Identify which cell holds the provided text, then report its (x, y) central coordinate. 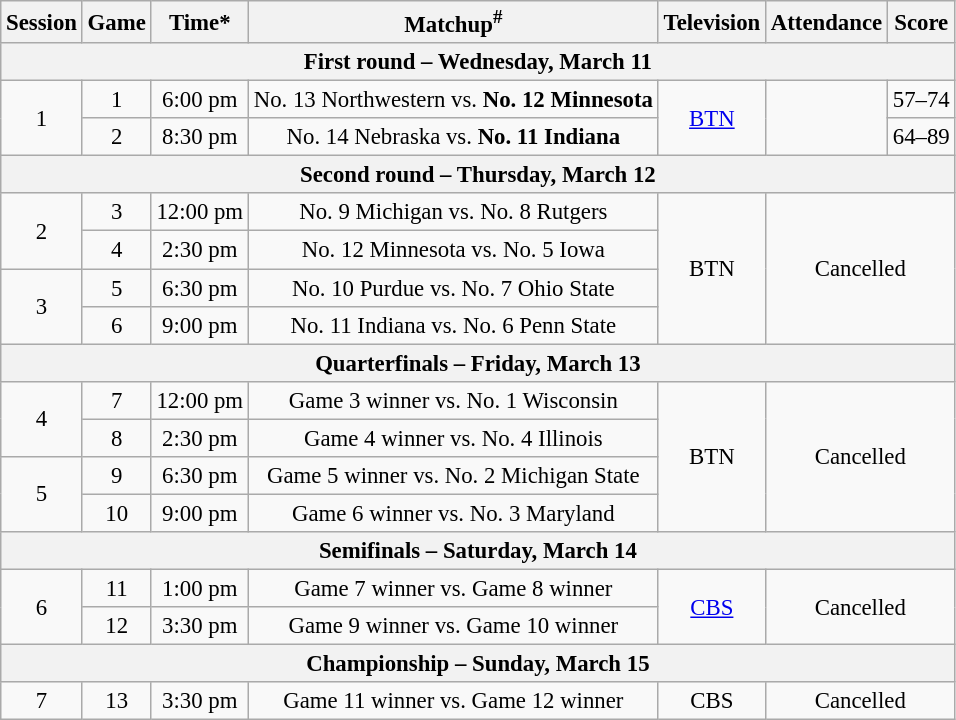
No. 14 Nebraska vs. No. 11 Indiana (453, 137)
No. 12 Minnesota vs. No. 5 Iowa (453, 250)
No. 9 Michigan vs. No. 8 Rutgers (453, 213)
Attendance (826, 22)
No. 11 Indiana vs. No. 6 Penn State (453, 325)
Game 11 winner vs. Game 12 winner (453, 701)
Game 6 winner vs. No. 3 Maryland (453, 513)
9 (116, 476)
1:00 pm (200, 588)
Matchup# (453, 22)
Time* (200, 22)
11 (116, 588)
6:00 pm (200, 100)
Game 5 winner vs. No. 2 Michigan State (453, 476)
No. 10 Purdue vs. No. 7 Ohio State (453, 288)
Television (712, 22)
10 (116, 513)
Score (921, 22)
Game (116, 22)
First round – Wednesday, March 11 (478, 62)
8 (116, 438)
No. 13 Northwestern vs. No. 12 Minnesota (453, 100)
13 (116, 701)
Game 4 winner vs. No. 4 Illinois (453, 438)
57–74 (921, 100)
8:30 pm (200, 137)
Game 9 winner vs. Game 10 winner (453, 626)
Second round – Thursday, March 12 (478, 175)
Session (42, 22)
Game 3 winner vs. No. 1 Wisconsin (453, 400)
12 (116, 626)
Semifinals – Saturday, March 14 (478, 551)
Championship – Sunday, March 15 (478, 664)
64–89 (921, 137)
Quarterfinals – Friday, March 13 (478, 363)
Game 7 winner vs. Game 8 winner (453, 588)
